Search for the cell housing the specified text and yield its (x, y) center coordinate. 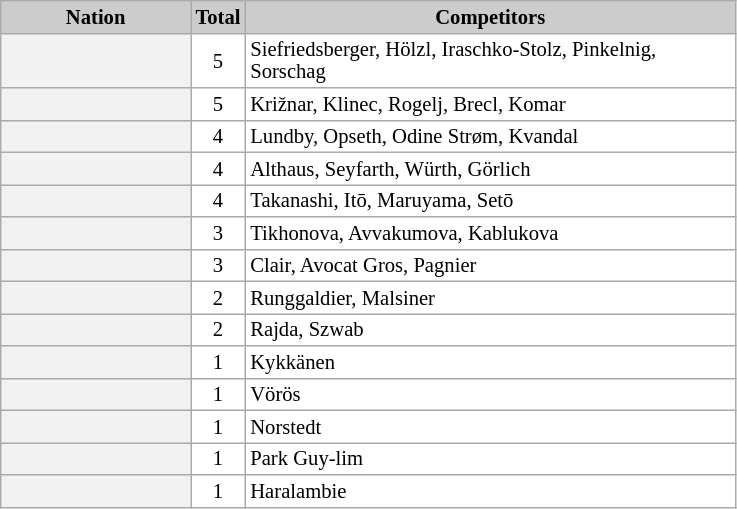
Runggaldier, Malsiner (490, 297)
Althaus, Seyfarth, Würth, Görlich (490, 168)
Clair, Avocat Gros, Pagnier (490, 265)
Siefriedsberger, Hölzl, Iraschko-Stolz, Pinkelnig, Sorschag (490, 60)
Tikhonova, Avvakumova, Kablukova (490, 232)
Kykkänen (490, 362)
Norstedt (490, 426)
Nation (96, 16)
Vörös (490, 394)
Križnar, Klinec, Rogelj, Brecl, Komar (490, 104)
Rajda, Szwab (490, 329)
Competitors (490, 16)
Lundby, Opseth, Odine Strøm, Kvandal (490, 136)
Haralambie (490, 490)
Takanashi, Itō, Maruyama, Setō (490, 200)
Park Guy-lim (490, 458)
Total (218, 16)
